Detect which cell encompasses the target text, then output its [X, Y] center coordinate. 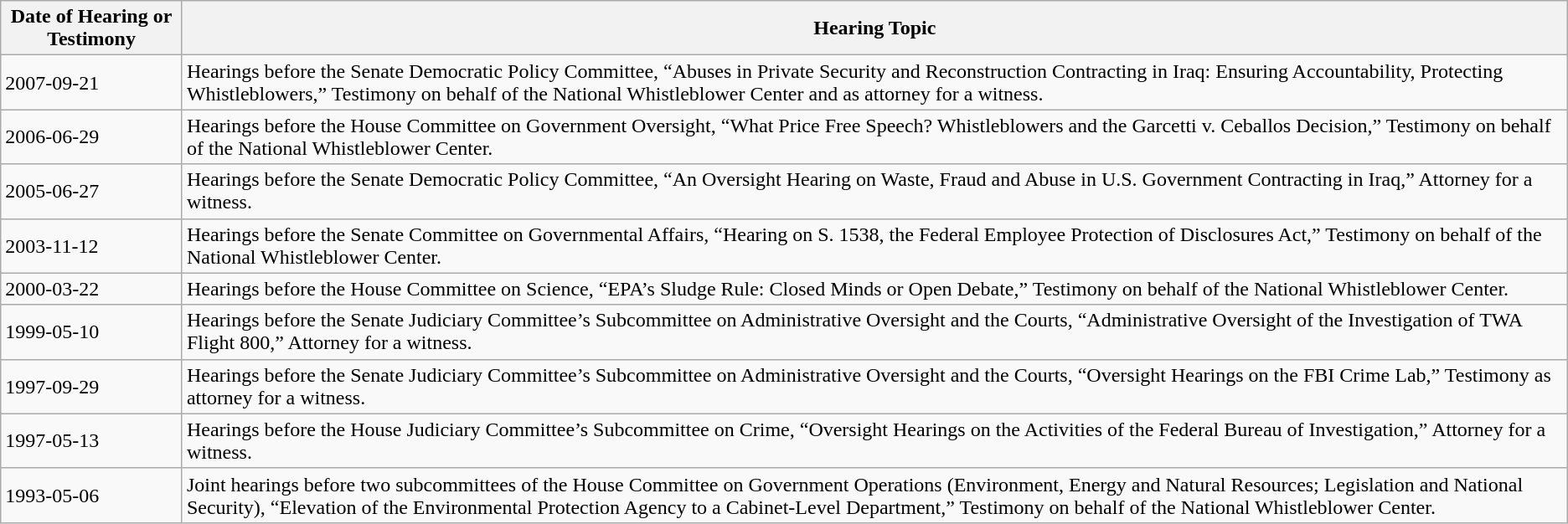
2000-03-22 [92, 289]
1993-05-06 [92, 496]
Date of Hearing or Testimony [92, 28]
2007-09-21 [92, 82]
1999-05-10 [92, 331]
1997-09-29 [92, 387]
Hearing Topic [874, 28]
1997-05-13 [92, 440]
2005-06-27 [92, 191]
2006-06-29 [92, 137]
2003-11-12 [92, 246]
